Identify which cell holds the provided text, then report its (X, Y) central coordinate. 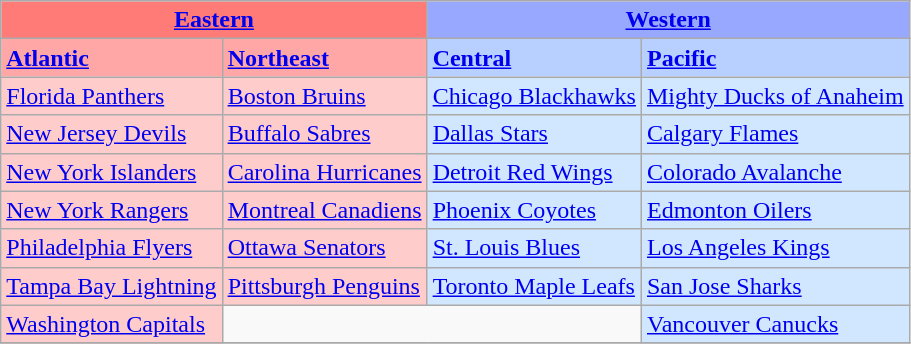
Vancouver Canucks (775, 324)
Ottawa Senators (324, 248)
Phoenix Coyotes (534, 210)
Eastern (214, 20)
Dallas Stars (534, 134)
Colorado Avalanche (775, 172)
Western (668, 20)
New Jersey Devils (112, 134)
New York Rangers (112, 210)
Toronto Maple Leafs (534, 286)
Pacific (775, 58)
Washington Capitals (112, 324)
Los Angeles Kings (775, 248)
Atlantic (112, 58)
Pittsburgh Penguins (324, 286)
Philadelphia Flyers (112, 248)
Carolina Hurricanes (324, 172)
Mighty Ducks of Anaheim (775, 96)
San Jose Sharks (775, 286)
Florida Panthers (112, 96)
Tampa Bay Lightning (112, 286)
Boston Bruins (324, 96)
Central (534, 58)
Northeast (324, 58)
Chicago Blackhawks (534, 96)
New York Islanders (112, 172)
Edmonton Oilers (775, 210)
Montreal Canadiens (324, 210)
Buffalo Sabres (324, 134)
Detroit Red Wings (534, 172)
Calgary Flames (775, 134)
St. Louis Blues (534, 248)
